Find where the given text appears and provide that cell's center as (X, Y) coordinate. 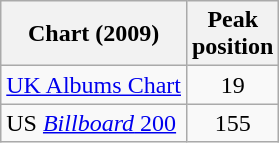
UK Albums Chart (94, 85)
Chart (2009) (94, 34)
19 (232, 85)
Peakposition (232, 34)
US Billboard 200 (94, 123)
155 (232, 123)
